Return the (X, Y) coordinate for the center point of the cell that contains the specified text.  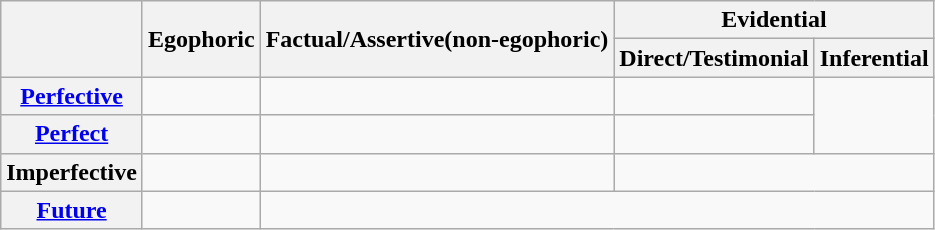
Imperfective (72, 172)
Egophoric (201, 39)
Perfective (72, 96)
Factual/Assertive(non-egophoric) (437, 39)
Direct/Testimonial (714, 58)
Future (72, 210)
Perfect (72, 134)
Evidential (774, 20)
Inferential (874, 58)
